Extract the (x, y) coordinate from the center of the cell holding the provided text.  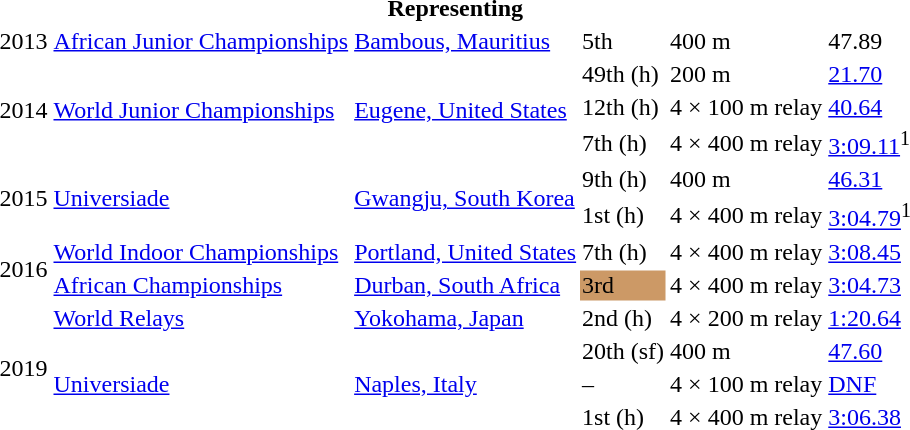
Durban, South Africa (466, 285)
5th (624, 41)
Portland, United States (466, 252)
Bambous, Mauritius (466, 41)
20th (sf) (624, 351)
12th (h) (624, 107)
Eugene, United States (466, 110)
World Junior Championships (201, 110)
World Relays (201, 318)
49th (h) (624, 74)
Universiade (201, 198)
2nd (h) (624, 318)
9th (h) (624, 179)
African Championships (201, 285)
3rd (624, 285)
4 × 200 m relay (746, 318)
1st (h) (624, 215)
Gwangju, South Korea (466, 198)
African Junior Championships (201, 41)
200 m (746, 74)
World Indoor Championships (201, 252)
– (624, 384)
Yokohama, Japan (466, 318)
